Determine the (X, Y) coordinate at the center of the cell enclosing the given text.  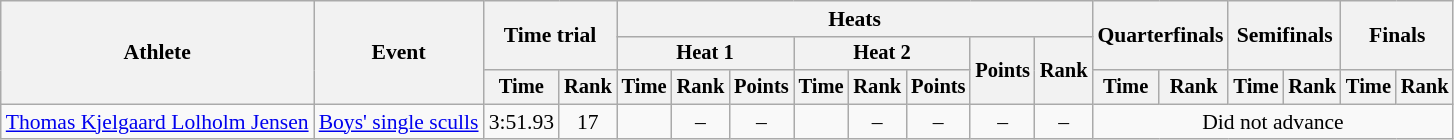
Thomas Kjelgaard Lolholm Jensen (158, 122)
17 (588, 122)
Boys' single sculls (399, 122)
Event (399, 52)
Heat 2 (882, 54)
Heat 1 (706, 54)
Athlete (158, 52)
Time trial (550, 36)
Finals (1397, 36)
Semifinals (1284, 36)
Did not advance (1272, 122)
3:51.93 (522, 122)
Heats (855, 19)
Quarterfinals (1160, 36)
